Extract the (X, Y) coordinate from the center of the cell holding the provided text.  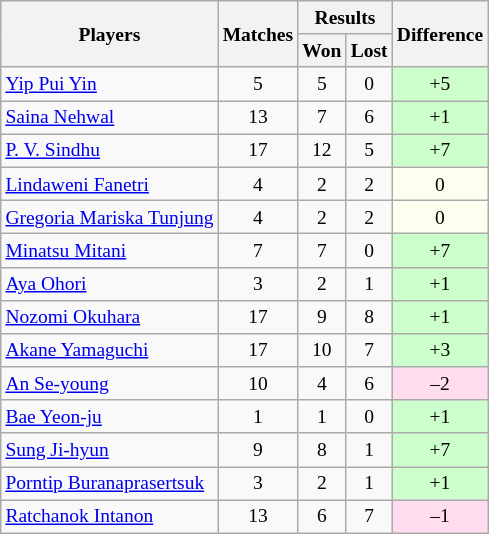
Nozomi Okuhara (110, 316)
Bae Yeon-ju (110, 416)
12 (322, 150)
Gregoria Mariska Tunjung (110, 216)
Aya Ohori (110, 284)
Lindaweni Fanetri (110, 184)
–2 (440, 384)
Lost (369, 50)
An Se-young (110, 384)
Difference (440, 34)
Porntip Buranaprasertsuk (110, 484)
Saina Nehwal (110, 118)
Matches (258, 34)
Akane Yamaguchi (110, 350)
Yip Pui Yin (110, 84)
Minatsu Mitani (110, 250)
Results (345, 18)
Won (322, 50)
+5 (440, 84)
Ratchanok Intanon (110, 516)
+3 (440, 350)
Sung Ji-hyun (110, 450)
–1 (440, 516)
P. V. Sindhu (110, 150)
Players (110, 34)
